Capture the cell that displays the provided text and extract its (x, y) central coordinate. 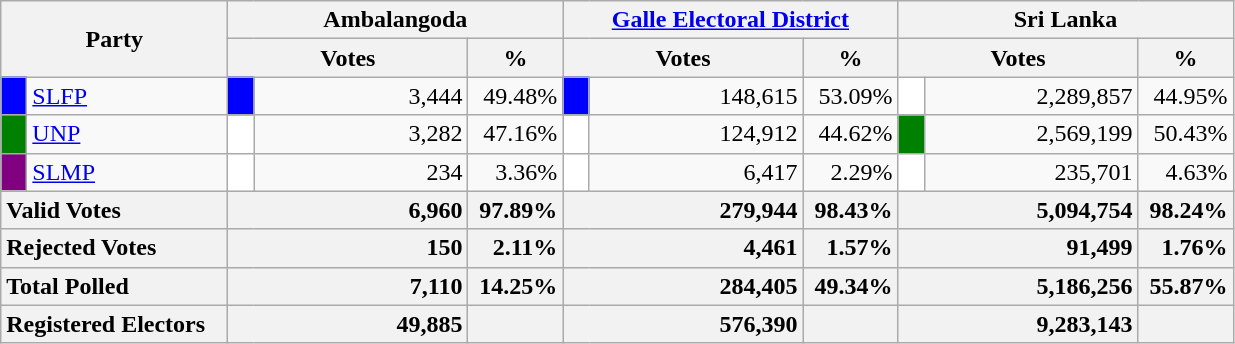
UNP (128, 134)
3.36% (516, 172)
148,615 (696, 96)
235,701 (1031, 172)
5,186,256 (1018, 286)
150 (348, 248)
97.89% (516, 210)
55.87% (1186, 286)
6,417 (696, 172)
49.34% (850, 286)
2.11% (516, 248)
2,569,199 (1031, 134)
124,912 (696, 134)
SLMP (128, 172)
4.63% (1186, 172)
Galle Electoral District (730, 20)
1.57% (850, 248)
44.62% (850, 134)
3,444 (361, 96)
Ambalangoda (396, 20)
44.95% (1186, 96)
1.76% (1186, 248)
98.43% (850, 210)
4,461 (683, 248)
50.43% (1186, 134)
14.25% (516, 286)
49,885 (348, 324)
6,960 (348, 210)
Valid Votes (114, 210)
Registered Electors (114, 324)
53.09% (850, 96)
576,390 (683, 324)
98.24% (1186, 210)
2.29% (850, 172)
47.16% (516, 134)
3,282 (361, 134)
Party (114, 39)
Total Polled (114, 286)
49.48% (516, 96)
SLFP (128, 96)
284,405 (683, 286)
234 (361, 172)
7,110 (348, 286)
5,094,754 (1018, 210)
91,499 (1018, 248)
Rejected Votes (114, 248)
279,944 (683, 210)
Sri Lanka (1066, 20)
9,283,143 (1018, 324)
2,289,857 (1031, 96)
